Scan for the cell matching the given text and deliver its (X, Y) coordinate at center. 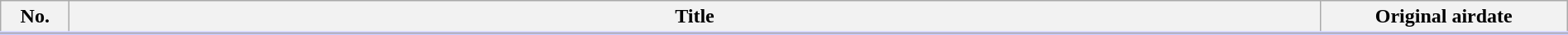
No. (35, 17)
Original airdate (1444, 17)
Title (695, 17)
